Locate the cell with the specified text and output its [X, Y] center coordinate. 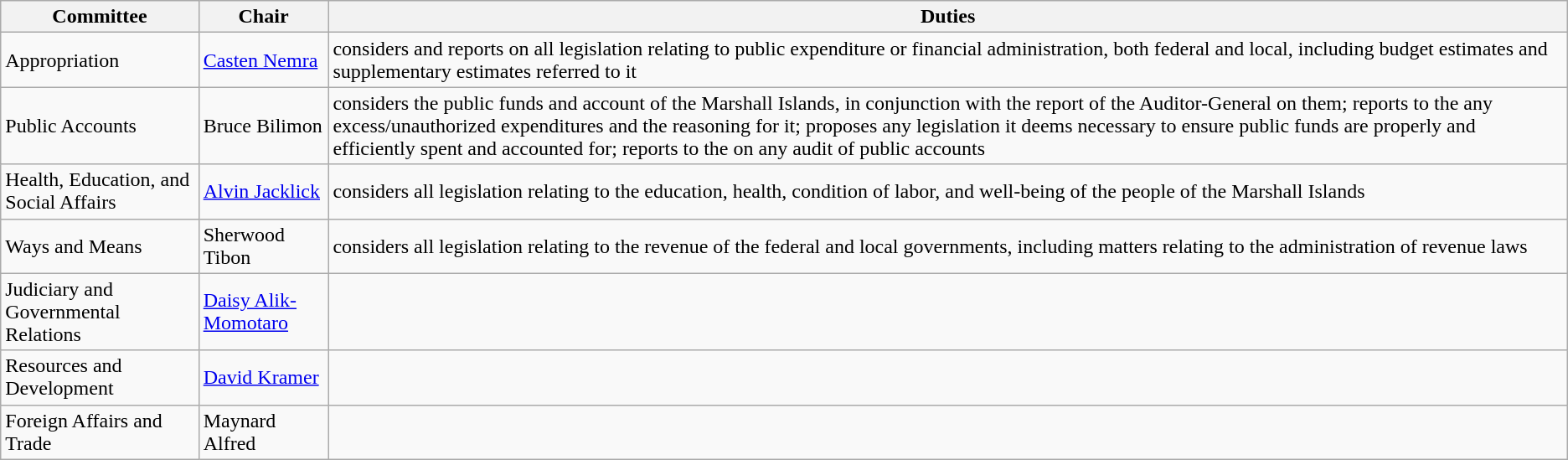
Judiciary and Governmental Relations [100, 312]
Casten Nemra [263, 60]
David Kramer [263, 377]
Bruce Bilimon [263, 126]
Appropriation [100, 60]
Duties [948, 17]
Foreign Affairs and Trade [100, 432]
Sherwood Tibon [263, 246]
Resources and Development [100, 377]
Ways and Means [100, 246]
Maynard Alfred [263, 432]
Alvin Jacklick [263, 191]
Chair [263, 17]
Daisy Alik-Momotaro [263, 312]
Committee [100, 17]
Health, Education, and Social Affairs [100, 191]
Public Accounts [100, 126]
considers all legislation relating to the education, health, condition of labor, and well-being of the people of the Marshall Islands [948, 191]
